Find where the given text appears and provide that cell's center as (X, Y) coordinate. 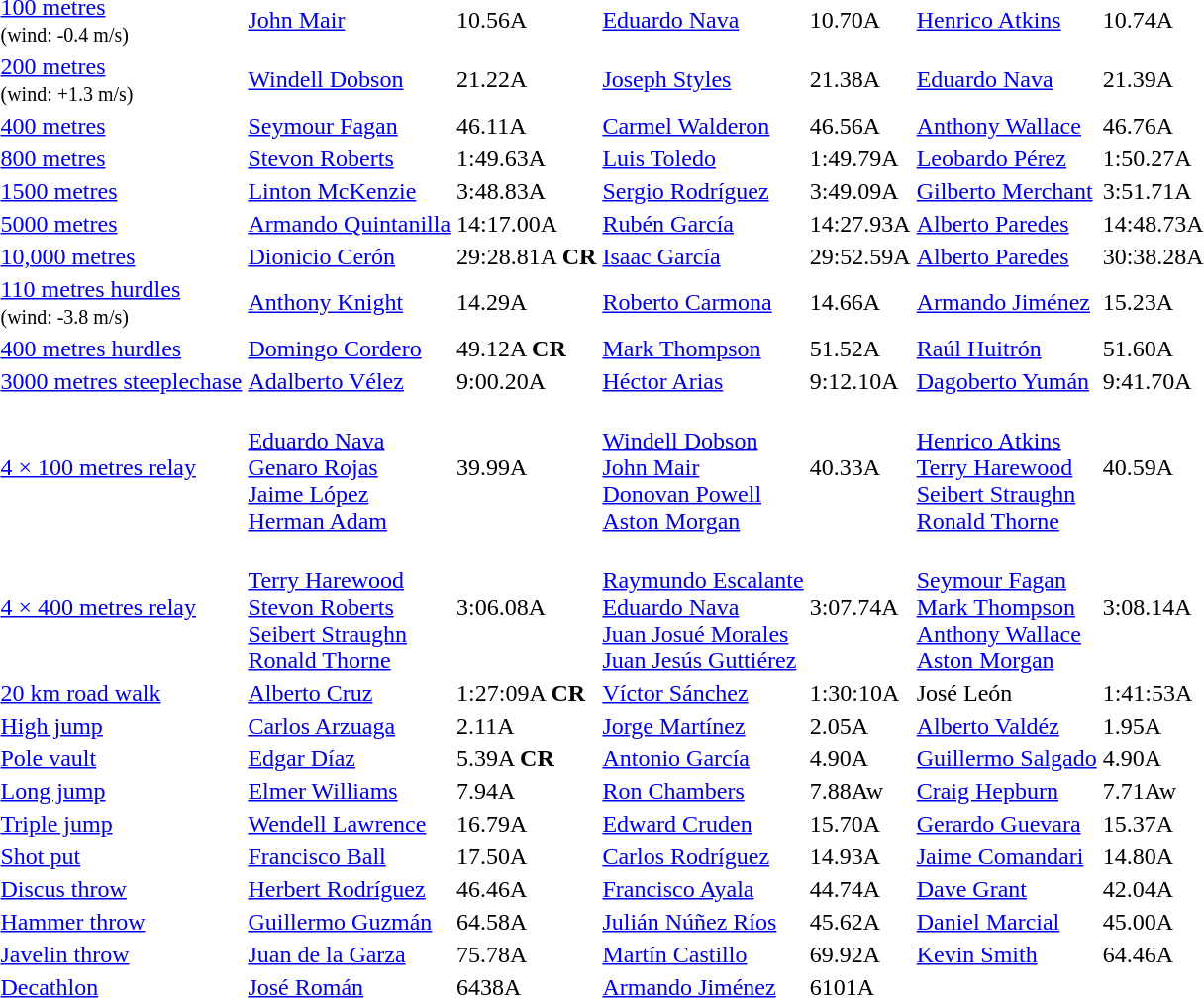
2.11A (527, 726)
Domingo Cordero (350, 349)
46.46A (527, 889)
46.11A (527, 126)
1:49.63A (527, 158)
1:49.79A (859, 158)
29:28.81A CR (527, 256)
Kevin Smith (1006, 954)
7.94A (527, 791)
9:12.10A (859, 381)
1:30:10A (859, 693)
15.70A (859, 824)
64.58A (527, 922)
Elmer Williams (350, 791)
Alberto Valdéz (1006, 726)
49.12A CR (527, 349)
Craig Hepburn (1006, 791)
14:27.93A (859, 224)
Leobardo Pérez (1006, 158)
Jorge Martínez (703, 726)
Dionicio Cerón (350, 256)
Raúl Huitrón (1006, 349)
Isaac García (703, 256)
2.05A (859, 726)
Guillermo Guzmán (350, 922)
3:06.08A (527, 607)
3:48.83A (527, 191)
Wendell Lawrence (350, 824)
Héctor Arias (703, 381)
Terry HarewoodStevon RobertsSeibert StraughnRonald Thorne (350, 607)
Francisco Ball (350, 856)
Mark Thompson (703, 349)
Guillermo Salgado (1006, 758)
14:17.00A (527, 224)
Anthony Wallace (1006, 126)
21.22A (527, 79)
Herbert Rodríguez (350, 889)
7.88Aw (859, 791)
Armando Quintanilla (350, 224)
Linton McKenzie (350, 191)
21.38A (859, 79)
Jaime Comandari (1006, 856)
Antonio García (703, 758)
3:07.74A (859, 607)
Rubén García (703, 224)
Gilberto Merchant (1006, 191)
Juan de la Garza (350, 954)
69.92A (859, 954)
14.66A (859, 303)
44.74A (859, 889)
Dave Grant (1006, 889)
Víctor Sánchez (703, 693)
40.33A (859, 467)
Dagoberto Yumán (1006, 381)
Carlos Arzuaga (350, 726)
Eduardo Nava (1006, 79)
Adalberto Vélez (350, 381)
3:49.09A (859, 191)
17.50A (527, 856)
Francisco Ayala (703, 889)
Edgar Díaz (350, 758)
Gerardo Guevara (1006, 824)
39.99A (527, 467)
14.93A (859, 856)
Seymour Fagan (350, 126)
9:00.20A (527, 381)
4.90A (859, 758)
Julián Núñez Ríos (703, 922)
Windell Dobson (350, 79)
Armando Jiménez (1006, 303)
Roberto Carmona (703, 303)
5.39A CR (527, 758)
Anthony Knight (350, 303)
46.56A (859, 126)
Joseph Styles (703, 79)
51.52A (859, 349)
José León (1006, 693)
Seymour FaganMark ThompsonAnthony WallaceAston Morgan (1006, 607)
Edward Cruden (703, 824)
Stevon Roberts (350, 158)
Sergio Rodríguez (703, 191)
14.29A (527, 303)
75.78A (527, 954)
29:52.59A (859, 256)
Alberto Cruz (350, 693)
Henrico AtkinsTerry HarewoodSeibert StraughnRonald Thorne (1006, 467)
Ron Chambers (703, 791)
Carmel Walderon (703, 126)
16.79A (527, 824)
Carlos Rodríguez (703, 856)
Martín Castillo (703, 954)
Luis Toledo (703, 158)
Raymundo EscalanteEduardo NavaJuan Josué MoralesJuan Jesús Guttiérez (703, 607)
Daniel Marcial (1006, 922)
1:27:09A CR (527, 693)
Eduardo NavaGenaro RojasJaime LópezHerman Adam (350, 467)
45.62A (859, 922)
Windell DobsonJohn MairDonovan PowellAston Morgan (703, 467)
